Determine the [x, y] coordinate at the center of the cell enclosing the given text.  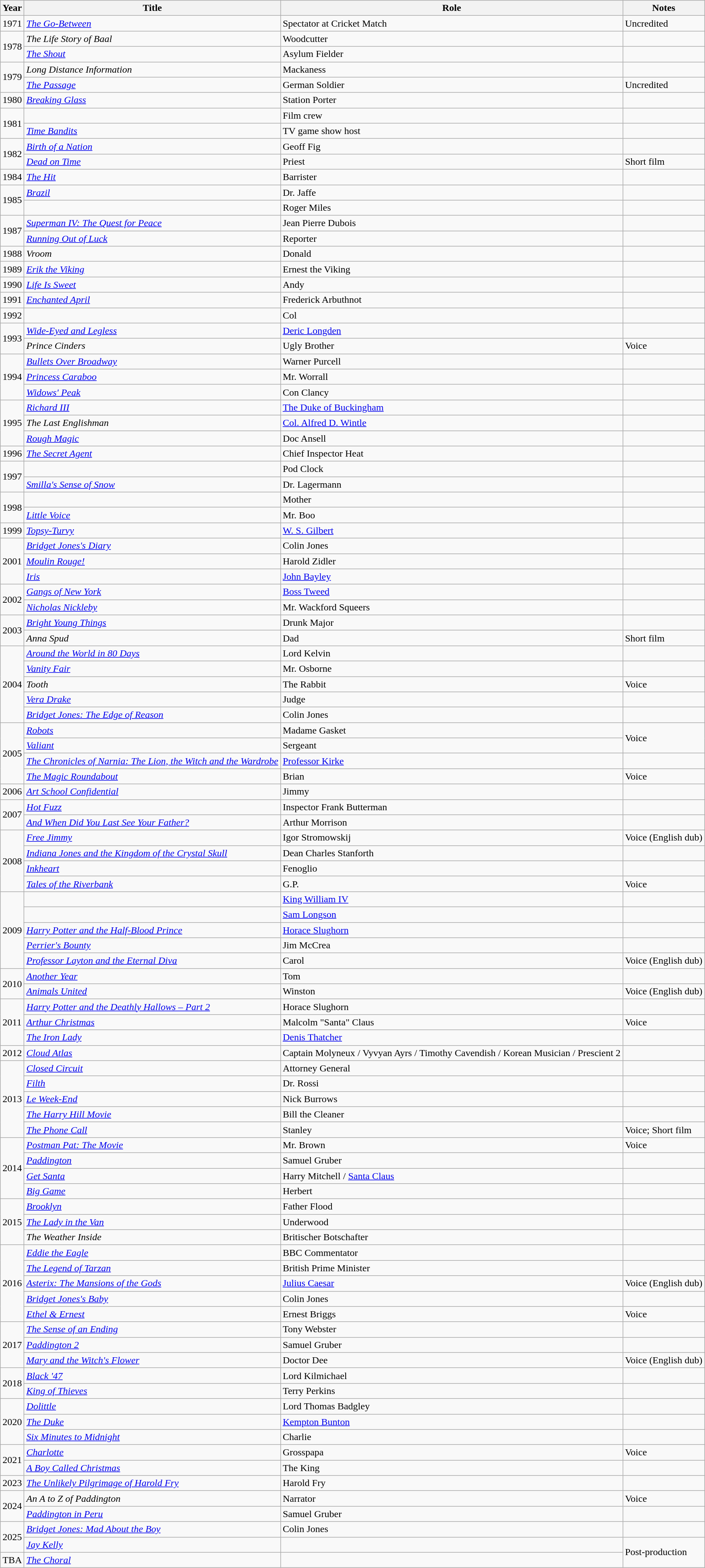
Col. Alfred D. Wintle [452, 423]
1984 [12, 177]
Bullets Over Broadway [153, 361]
Animals United [153, 992]
The Magic Roundabout [153, 776]
Professor Layton and the Eternal Diva [153, 961]
Mr. Boo [452, 515]
Erik the Viking [153, 269]
Vanity Fair [153, 669]
Notes [664, 8]
Brooklyn [153, 1207]
2014 [12, 1168]
Bridget Jones: Mad About the Boy [153, 1529]
Arthur Morrison [452, 822]
Mother [452, 500]
Professor Kirke [452, 761]
Mr. Worrall [452, 377]
German Soldier [452, 85]
Geoff Fig [452, 146]
The Chronicles of Narnia: The Lion, the Witch and the Wardrobe [153, 761]
2006 [12, 792]
2011 [12, 1022]
Birth of a Nation [153, 146]
The Shout [153, 54]
The Unlikely Pilgrimage of Harold Fry [153, 1483]
The Last Englishman [153, 423]
Bridget Jones's Baby [153, 1299]
Charlotte [153, 1453]
Six Minutes to Midnight [153, 1437]
Drunk Major [452, 623]
Mary and the Witch's Flower [153, 1360]
Indiana Jones and the Kingdom of the Crystal Skull [153, 853]
2015 [12, 1222]
Tony Webster [452, 1329]
The Rabbit [452, 684]
Role [452, 8]
Terry Perkins [452, 1391]
Narrator [452, 1499]
2009 [12, 930]
Judge [452, 700]
Lord Kelvin [452, 653]
2024 [12, 1506]
Jean Pierre Dubois [452, 223]
Black '47 [153, 1375]
Britischer Botschafter [452, 1237]
Inspector Frank Butterman [452, 807]
Time Bandits [153, 131]
Asterix: The Mansions of the Gods [153, 1283]
1991 [12, 300]
Running Out of Luck [153, 239]
Nick Burrows [452, 1099]
Station Porter [452, 100]
The Weather Inside [153, 1237]
Bright Young Things [153, 623]
1993 [12, 338]
Prince Cinders [153, 346]
Anna Spud [153, 638]
2025 [12, 1537]
2002 [12, 600]
Arthur Christmas [153, 1022]
2018 [12, 1383]
1982 [12, 154]
1988 [12, 254]
Ernest the Viking [452, 269]
Barrister [452, 177]
1978 [12, 46]
Captain Molyneux / Vyvyan Ayrs / Timothy Cavendish / Korean Musician / Prescient 2 [452, 1053]
Sam Longson [452, 914]
Ugly Brother [452, 346]
Mr. Brown [452, 1145]
Closed Circuit [153, 1068]
Spectator at Cricket Match [452, 23]
1987 [12, 231]
A Boy Called Christmas [153, 1468]
1980 [12, 100]
Post-production [664, 1552]
Dr. Rossi [452, 1084]
Gangs of New York [153, 592]
Malcolm "Santa" Claus [452, 1022]
2004 [12, 684]
Title [153, 8]
Con Clancy [452, 392]
Dr. Lagermann [452, 484]
Dad [452, 638]
An A to Z of Paddington [153, 1499]
Harold Zidler [452, 561]
Long Distance Information [153, 69]
2010 [12, 984]
2020 [12, 1421]
W. S. Gilbert [452, 530]
Harry Potter and the Half-Blood Prince [153, 930]
Chief Inspector Heat [452, 454]
Mr. Osborne [452, 669]
Mackaness [452, 69]
2013 [12, 1099]
Ernest Briggs [452, 1314]
Tales of the Riverbank [153, 884]
Princess Caraboo [153, 377]
Postman Pat: The Movie [153, 1145]
Julius Caesar [452, 1283]
2021 [12, 1460]
Valiant [153, 746]
Rough Magic [153, 438]
Moulin Rouge! [153, 561]
Cloud Atlas [153, 1053]
British Prime Minister [452, 1268]
Reporter [452, 239]
Paddington 2 [153, 1345]
1999 [12, 530]
Perrier's Bounty [153, 945]
2012 [12, 1053]
The Phone Call [153, 1130]
1985 [12, 200]
Winston [452, 992]
2003 [12, 630]
Le Week-End [153, 1099]
Paddington in Peru [153, 1514]
The Sense of an Ending [153, 1329]
TBA [12, 1560]
Dean Charles Stanforth [452, 853]
Around the World in 80 Days [153, 653]
Enchanted April [153, 300]
Jay Kelly [153, 1545]
Father Flood [452, 1207]
Herbert [452, 1191]
Frederick Arbuthnot [452, 300]
Bridget Jones's Diary [153, 546]
Nicholas Nickleby [153, 607]
Lord Thomas Badgley [452, 1406]
The Legend of Tarzan [153, 1268]
Topsy-Turvy [153, 530]
1996 [12, 454]
Stanley [452, 1130]
Another Year [153, 976]
Paddington [153, 1160]
The Lady in the Van [153, 1222]
Asylum Fielder [452, 54]
Bridget Jones: The Edge of Reason [153, 715]
Art School Confidential [153, 792]
1992 [12, 315]
Jim McCrea [452, 945]
Fenoglio [452, 868]
Boss Tweed [452, 592]
The Life Story of Baal [153, 39]
King William IV [452, 899]
Carol [452, 961]
Inkheart [153, 868]
Attorney General [452, 1068]
1971 [12, 23]
Denis Thatcher [452, 1038]
Pod Clock [452, 469]
The Harry Hill Movie [153, 1114]
John Bayley [452, 576]
The Iron Lady [153, 1038]
Vera Drake [153, 700]
Doctor Dee [452, 1360]
G.P. [452, 884]
Richard III [153, 407]
Year [12, 8]
Warner Purcell [452, 361]
Dead on Time [153, 161]
Vroom [153, 254]
Voice; Short film [664, 1130]
The King [452, 1468]
King of Thieves [153, 1391]
Harry Mitchell / Santa Claus [452, 1176]
1994 [12, 377]
2007 [12, 815]
Andy [452, 285]
Iris [153, 576]
1979 [12, 77]
Wide-Eyed and Legless [153, 331]
Col [452, 315]
Life Is Sweet [153, 285]
Filth [153, 1084]
1995 [12, 423]
Breaking Glass [153, 100]
Smilla's Sense of Snow [153, 484]
Free Jimmy [153, 838]
The Duke [153, 1421]
Tom [452, 976]
Grosspapa [452, 1453]
Charlie [452, 1437]
Widows' Peak [153, 392]
Mr. Wackford Squeers [452, 607]
Harold Fry [452, 1483]
2023 [12, 1483]
Tooth [153, 684]
Underwood [452, 1222]
Film crew [452, 115]
The Passage [153, 85]
Roger Miles [452, 208]
Robots [153, 730]
Doc Ansell [452, 438]
Dr. Jaffe [452, 193]
The Hit [153, 177]
Little Voice [153, 515]
Lord Kilmichael [452, 1375]
Eddie the Eagle [153, 1253]
Donald [452, 254]
Igor Stromowskij [452, 838]
Madame Gasket [452, 730]
Ethel & Ernest [153, 1314]
The Duke of Buckingham [452, 407]
Kempton Bunton [452, 1421]
Jimmy [452, 792]
Superman IV: The Quest for Peace [153, 223]
Harry Potter and the Deathly Hallows – Part 2 [153, 1007]
Big Game [153, 1191]
Woodcutter [452, 39]
2008 [12, 861]
The Secret Agent [153, 454]
The Go-Between [153, 23]
TV game show host [452, 131]
1998 [12, 507]
Bill the Cleaner [452, 1114]
Priest [452, 161]
2001 [12, 561]
Deric Longden [452, 331]
Get Santa [153, 1176]
Dolittle [153, 1406]
2016 [12, 1283]
Brian [452, 776]
2005 [12, 753]
BBC Commentator [452, 1253]
Sergeant [452, 746]
Hot Fuzz [153, 807]
Brazil [153, 193]
2017 [12, 1345]
The Choral [153, 1560]
1981 [12, 123]
1989 [12, 269]
And When Did You Last See Your Father? [153, 822]
1990 [12, 285]
1997 [12, 477]
